Find where the given text appears and provide that cell's center as [X, Y] coordinate. 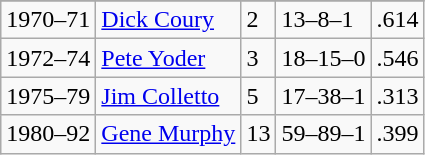
1972–74 [48, 58]
1970–71 [48, 20]
2 [258, 20]
Gene Murphy [168, 134]
Jim Colletto [168, 96]
18–15–0 [324, 58]
13–8–1 [324, 20]
.313 [398, 96]
Pete Yoder [168, 58]
1975–79 [48, 96]
1980–92 [48, 134]
3 [258, 58]
5 [258, 96]
.399 [398, 134]
59–89–1 [324, 134]
Dick Coury [168, 20]
13 [258, 134]
17–38–1 [324, 96]
.614 [398, 20]
.546 [398, 58]
